For the text-containing cell, return its midpoint in [X, Y] coordinate format. 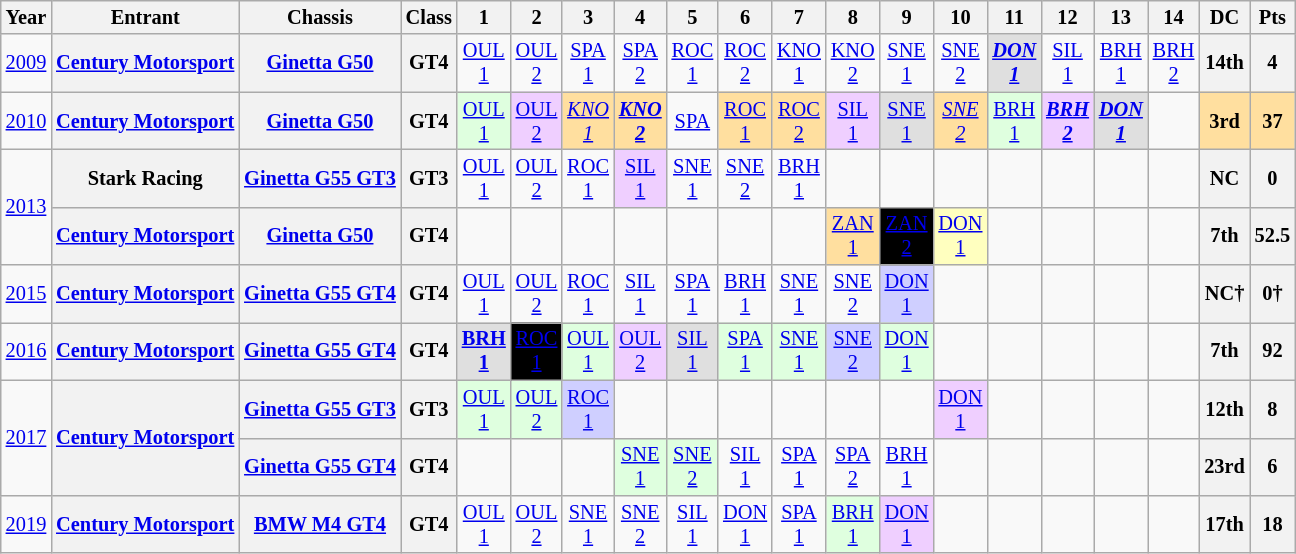
12 [1068, 17]
2010 [26, 121]
SPA [693, 121]
10 [960, 17]
14th [1224, 63]
52.5 [1272, 236]
DC [1224, 17]
0† [1272, 294]
Entrant [145, 17]
14 [1174, 17]
7 [799, 17]
23rd [1224, 467]
2009 [26, 63]
9 [907, 17]
17th [1224, 524]
5 [693, 17]
Class [429, 17]
BMW M4 GT4 [320, 524]
2013 [26, 206]
18 [1272, 524]
12th [1224, 409]
0 [1272, 178]
Stark Racing [145, 178]
2 [537, 17]
3 [588, 17]
Pts [1272, 17]
2019 [26, 524]
NC† [1224, 294]
ZAN1 [853, 236]
13 [1121, 17]
3rd [1224, 121]
2015 [26, 294]
92 [1272, 351]
37 [1272, 121]
NC [1224, 178]
Chassis [320, 17]
2016 [26, 351]
Year [26, 17]
11 [1014, 17]
1 [484, 17]
2017 [26, 438]
ZAN2 [907, 236]
